Return (X, Y) of the center of cell containing provided text 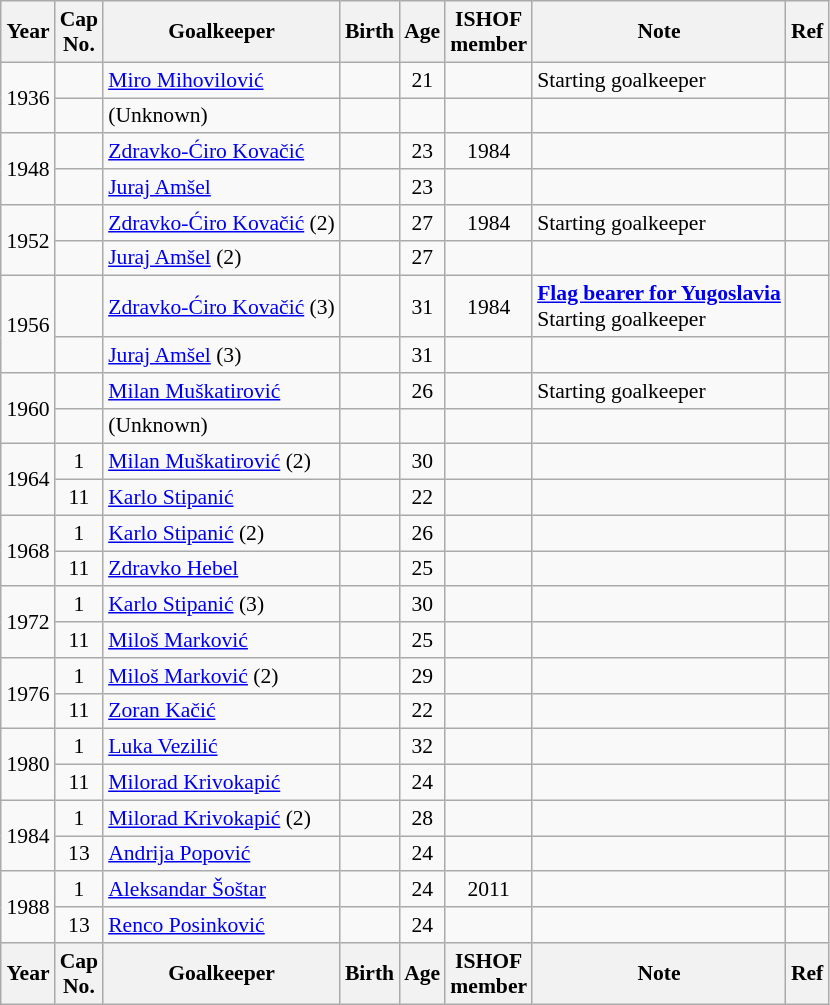
Karlo Stipanić (3) (222, 605)
Miloš Marković (222, 640)
2011 (488, 890)
21 (422, 80)
32 (422, 747)
1988 (28, 908)
1936 (28, 98)
Zdravko-Ćiro Kovačić (3) (222, 306)
Milan Muškatirović (222, 391)
Zoran Kačić (222, 711)
Milan Muškatirović (2) (222, 462)
1976 (28, 694)
Juraj Amšel (2) (222, 258)
1948 (28, 170)
Andrija Popović (222, 854)
1980 (28, 764)
1972 (28, 622)
1952 (28, 240)
Luka Vezilić (222, 747)
1956 (28, 324)
Karlo Stipanić (222, 498)
Flag bearer for YugoslaviaStarting goalkeeper (659, 306)
1960 (28, 408)
Zdravko-Ćiro Kovačić (2) (222, 223)
Juraj Amšel (222, 187)
Miloš Marković (2) (222, 676)
Milorad Krivokapić (222, 783)
Miro Mihovilović (222, 80)
Zdravko Hebel (222, 569)
29 (422, 676)
Zdravko-Ćiro Kovačić (222, 152)
Karlo Stipanić (2) (222, 533)
1968 (28, 550)
1964 (28, 480)
Milorad Krivokapić (2) (222, 818)
Aleksandar Šoštar (222, 890)
Renco Posinković (222, 925)
Juraj Amšel (3) (222, 355)
28 (422, 818)
